For the text-containing cell, return its midpoint in [X, Y] coordinate format. 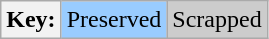
Preserved [114, 20]
Key: [31, 20]
Scrapped [217, 20]
